Find where the given text appears and provide that cell's center as [x, y] coordinate. 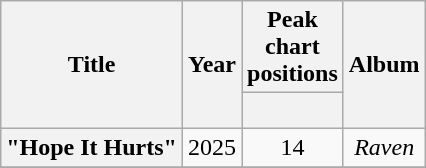
2025 [212, 147]
Year [212, 65]
Peak chart positions [293, 47]
14 [293, 147]
Raven [384, 147]
Title [92, 65]
"Hope It Hurts" [92, 147]
Album [384, 65]
